Pinpoint the cell where the given text exists, returning its (x, y) midpoint coordinate. 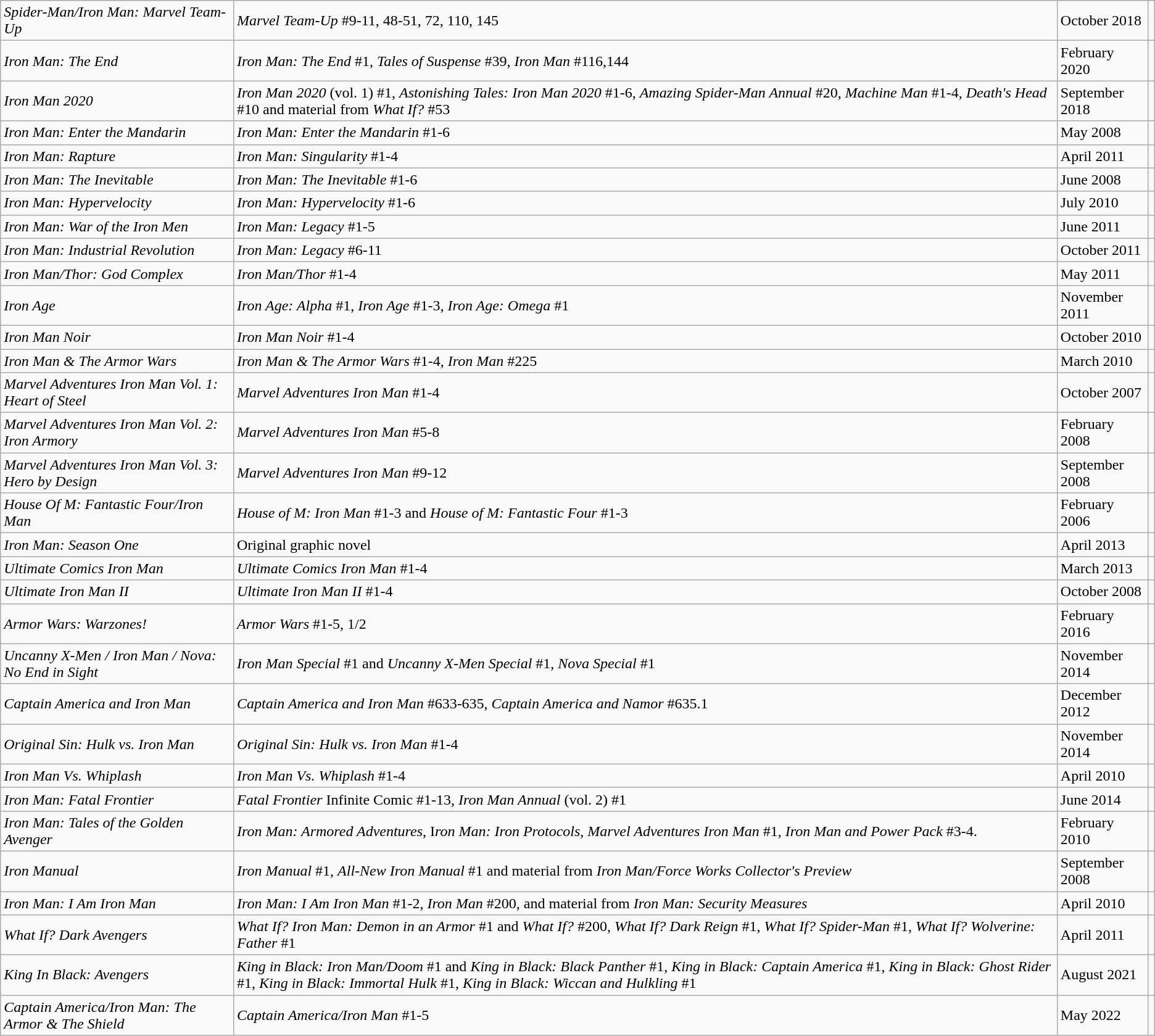
Original Sin: Hulk vs. Iron Man (117, 744)
Iron Age (117, 305)
Iron Man Noir (117, 337)
November 2011 (1102, 305)
Iron Man: Legacy #6-11 (645, 250)
Iron Man: Armored Adventures, Iron Man: Iron Protocols, Marvel Adventures Iron Man #1, Iron Man and Power Pack #3-4. (645, 831)
Iron Man: Season One (117, 545)
December 2012 (1102, 703)
Iron Man: War of the Iron Men (117, 226)
Marvel Adventures Iron Man Vol. 2: Iron Armory (117, 433)
May 2022 (1102, 1016)
Iron Man: I Am Iron Man #1-2, Iron Man #200, and material from Iron Man: Security Measures (645, 903)
Iron Man: I Am Iron Man (117, 903)
Captain America and Iron Man #633-635, Captain America and Namor #635.1 (645, 703)
Iron Age: Alpha #1, Iron Age #1-3, Iron Age: Omega #1 (645, 305)
Original graphic novel (645, 545)
Iron Man: The Inevitable #1-6 (645, 180)
June 2014 (1102, 799)
House Of M: Fantastic Four/Iron Man (117, 513)
June 2008 (1102, 180)
October 2018 (1102, 21)
Iron Manual (117, 871)
Iron Man Special #1 and Uncanny X-Men Special #1, Nova Special #1 (645, 664)
Iron Manual #1, All-New Iron Manual #1 and material from Iron Man/Force Works Collector's Preview (645, 871)
October 2011 (1102, 250)
Marvel Adventures Iron Man Vol. 1: Heart of Steel (117, 392)
Iron Man/Thor #1-4 (645, 273)
Captain America/Iron Man #1-5 (645, 1016)
July 2010 (1102, 203)
Armor Wars #1-5, 1/2 (645, 623)
Iron Man Vs. Whiplash (117, 776)
Iron Man Vs. Whiplash #1-4 (645, 776)
Iron Man: Legacy #1-5 (645, 226)
February 2006 (1102, 513)
Marvel Adventures Iron Man #5-8 (645, 433)
Uncanny X-Men / Iron Man / Nova: No End in Sight (117, 664)
May 2008 (1102, 133)
February 2020 (1102, 60)
Iron Man: The End #1, Tales of Suspense #39, Iron Man #116,144 (645, 60)
Iron Man & The Armor Wars #1-4, Iron Man #225 (645, 361)
King In Black: Avengers (117, 975)
Fatal Frontier Infinite Comic #1-13, Iron Man Annual (vol. 2) #1 (645, 799)
Iron Man: Tales of the Golden Avenger (117, 831)
Iron Man: The Inevitable (117, 180)
Iron Man: Fatal Frontier (117, 799)
Iron Man: Hypervelocity #1-6 (645, 203)
March 2010 (1102, 361)
Original Sin: Hulk vs. Iron Man #1-4 (645, 744)
March 2013 (1102, 568)
August 2021 (1102, 975)
Marvel Adventures Iron Man #9-12 (645, 473)
September 2018 (1102, 101)
Iron Man Noir #1-4 (645, 337)
Iron Man: Enter the Mandarin #1-6 (645, 133)
House of M: Iron Man #1-3 and House of M: Fantastic Four #1-3 (645, 513)
Iron Man: The End (117, 60)
Iron Man & The Armor Wars (117, 361)
Iron Man: Enter the Mandarin (117, 133)
Ultimate Comics Iron Man #1-4 (645, 568)
Ultimate Iron Man II (117, 592)
Ultimate Comics Iron Man (117, 568)
Captain America and Iron Man (117, 703)
Iron Man/Thor: God Complex (117, 273)
Marvel Adventures Iron Man Vol. 3: Hero by Design (117, 473)
Spider-Man/Iron Man: Marvel Team-Up (117, 21)
Captain America/Iron Man: The Armor & The Shield (117, 1016)
Ultimate Iron Man II #1-4 (645, 592)
Marvel Team-Up #9-11, 48-51, 72, 110, 145 (645, 21)
What If? Dark Avengers (117, 935)
February 2010 (1102, 831)
June 2011 (1102, 226)
Marvel Adventures Iron Man #1-4 (645, 392)
October 2008 (1102, 592)
Iron Man: Singularity #1-4 (645, 156)
Iron Man: Rapture (117, 156)
Armor Wars: Warzones! (117, 623)
February 2008 (1102, 433)
October 2007 (1102, 392)
April 2013 (1102, 545)
Iron Man: Industrial Revolution (117, 250)
May 2011 (1102, 273)
What If? Iron Man: Demon in an Armor #1 and What If? #200, What If? Dark Reign #1, What If? Spider-Man #1, What If? Wolverine: Father #1 (645, 935)
Iron Man: Hypervelocity (117, 203)
October 2010 (1102, 337)
Iron Man 2020 (117, 101)
February 2016 (1102, 623)
